Pinpoint the cell where the given text exists, returning its [x, y] midpoint coordinate. 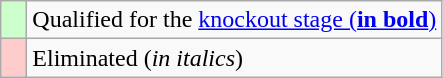
Eliminated (in italics) [234, 58]
Qualified for the knockout stage (in bold) [234, 20]
